Determine the [x, y] coordinate at the center of the cell enclosing the given text.  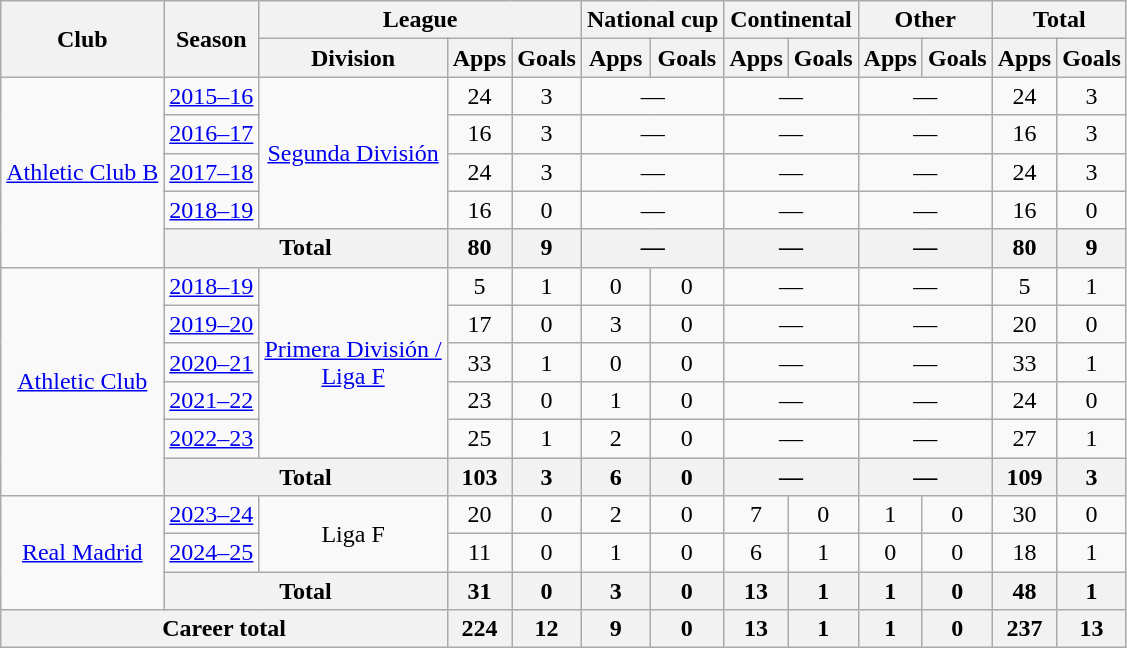
17 [479, 324]
Continental [791, 20]
Athletic Club [82, 381]
103 [479, 477]
237 [1024, 629]
18 [1024, 553]
2020–21 [212, 362]
109 [1024, 477]
Other [925, 20]
Career total [224, 629]
Season [212, 39]
Real Madrid [82, 553]
31 [479, 591]
2024–25 [212, 553]
Primera División /Liga F [353, 362]
27 [1024, 438]
7 [756, 515]
League [420, 20]
23 [479, 400]
2019–20 [212, 324]
2016–17 [212, 134]
224 [479, 629]
Liga F [353, 534]
2015–16 [212, 96]
Athletic Club B [82, 172]
National cup [652, 20]
11 [479, 553]
Division [353, 58]
48 [1024, 591]
2021–22 [212, 400]
30 [1024, 515]
Club [82, 39]
2023–24 [212, 515]
12 [547, 629]
2022–23 [212, 438]
Segunda División [353, 153]
2017–18 [212, 172]
25 [479, 438]
